Return (X, Y) of the center of cell containing provided text 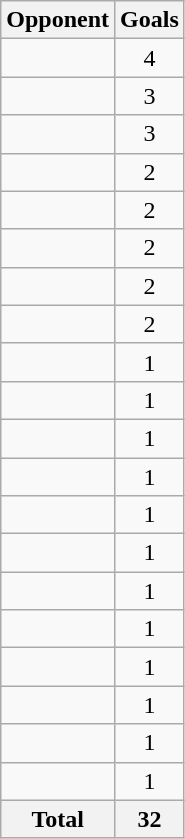
Opponent (58, 20)
4 (150, 58)
Goals (150, 20)
32 (150, 819)
Total (58, 819)
